Pinpoint the cell where the given text exists, returning its (x, y) midpoint coordinate. 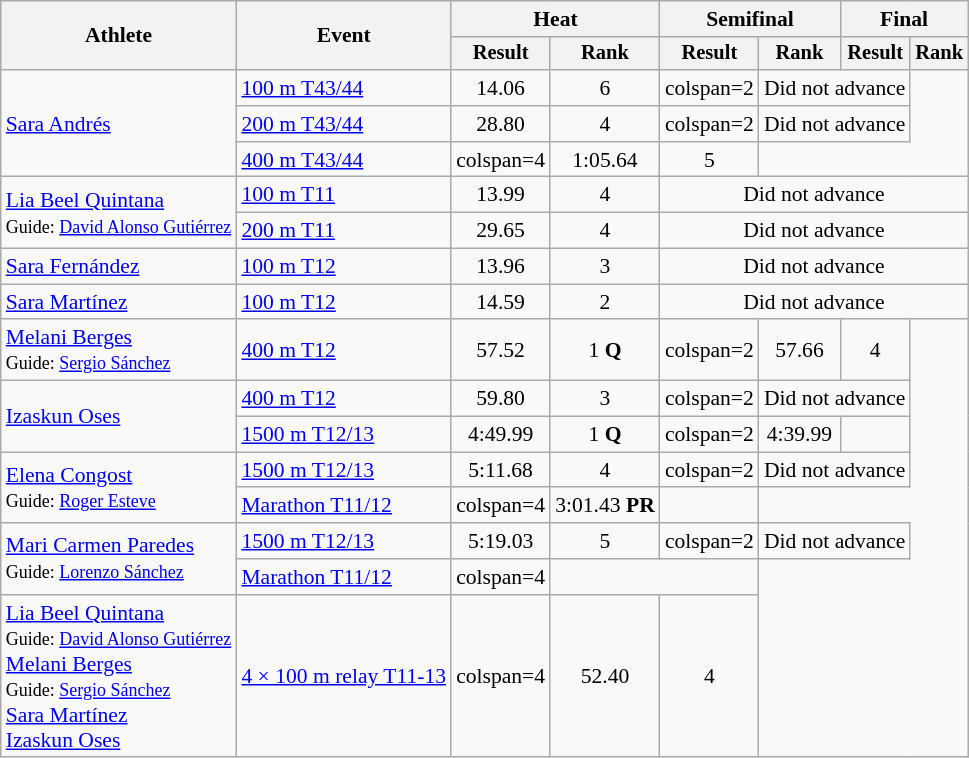
4:49.99 (500, 435)
52.40 (605, 676)
13.99 (500, 195)
100 m T11 (344, 195)
5:19.03 (500, 541)
6 (605, 88)
Sara Andrés (119, 124)
Heat (556, 19)
2 (605, 302)
5:11.68 (500, 470)
3:01.43 PR (605, 506)
57.52 (500, 350)
Lia Beel QuintanaGuide: David Alonso GutiérrezMelani BergesGuide: Sergio SánchezSara MartínezIzaskun Oses (119, 676)
4 × 100 m relay T11-13 (344, 676)
Sara Fernández (119, 267)
Final (904, 19)
57.66 (800, 350)
4:39.99 (800, 435)
Athlete (119, 36)
28.80 (500, 124)
Sara Martínez (119, 302)
400 m T43/44 (344, 160)
Mari Carmen ParedesGuide: Lorenzo Sánchez (119, 558)
14.06 (500, 88)
Elena CongostGuide: Roger Esteve (119, 488)
200 m T43/44 (344, 124)
200 m T11 (344, 231)
13.96 (500, 267)
Lia Beel QuintanaGuide: David Alonso Gutiérrez (119, 212)
Izaskun Oses (119, 416)
1:05.64 (605, 160)
59.80 (500, 399)
Semifinal (750, 19)
Melani BergesGuide: Sergio Sánchez (119, 350)
29.65 (500, 231)
14.59 (500, 302)
100 m T43/44 (344, 88)
Event (344, 36)
